Locate the cell with the specified text and output its [X, Y] center coordinate. 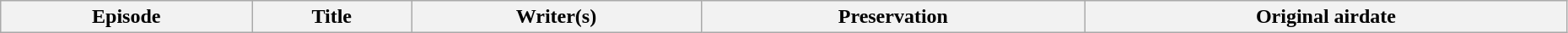
Writer(s) [557, 17]
Title [332, 17]
Original airdate [1326, 17]
Preservation [892, 17]
Episode [127, 17]
